Identify which cell holds the provided text, then report its (X, Y) central coordinate. 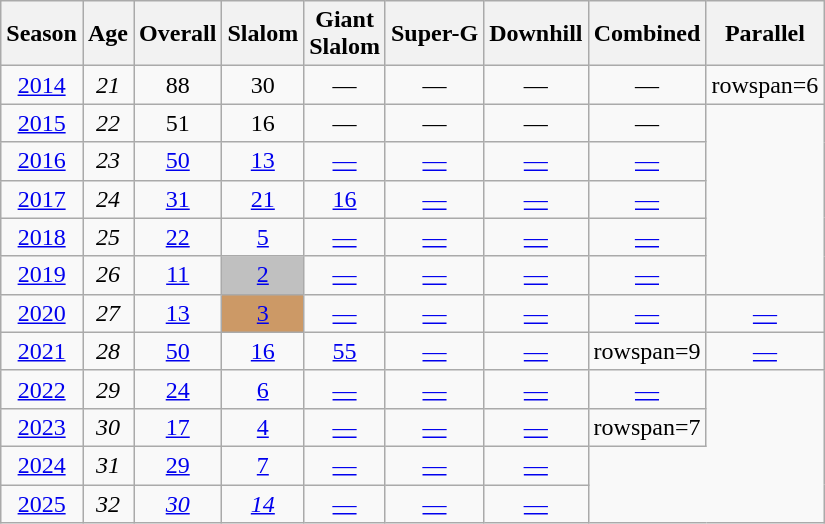
28 (108, 351)
Overall (178, 34)
GiantSlalom (345, 34)
3 (263, 313)
5 (263, 237)
2018 (42, 237)
2 (263, 275)
2023 (42, 427)
32 (108, 503)
Downhill (536, 34)
7 (263, 465)
2019 (42, 275)
25 (108, 237)
55 (345, 351)
2021 (42, 351)
Season (42, 34)
Parallel (765, 34)
17 (178, 427)
11 (178, 275)
2020 (42, 313)
2016 (42, 161)
2022 (42, 389)
Age (108, 34)
23 (108, 161)
Slalom (263, 34)
2025 (42, 503)
Combined (647, 34)
26 (108, 275)
2017 (42, 199)
6 (263, 389)
rowspan=6 (765, 85)
Super-G (434, 34)
88 (178, 85)
14 (263, 503)
51 (178, 123)
2015 (42, 123)
rowspan=9 (647, 351)
27 (108, 313)
2024 (42, 465)
2014 (42, 85)
rowspan=7 (647, 427)
4 (263, 427)
